Return the (x, y) coordinate for the center point of the cell that contains the specified text.  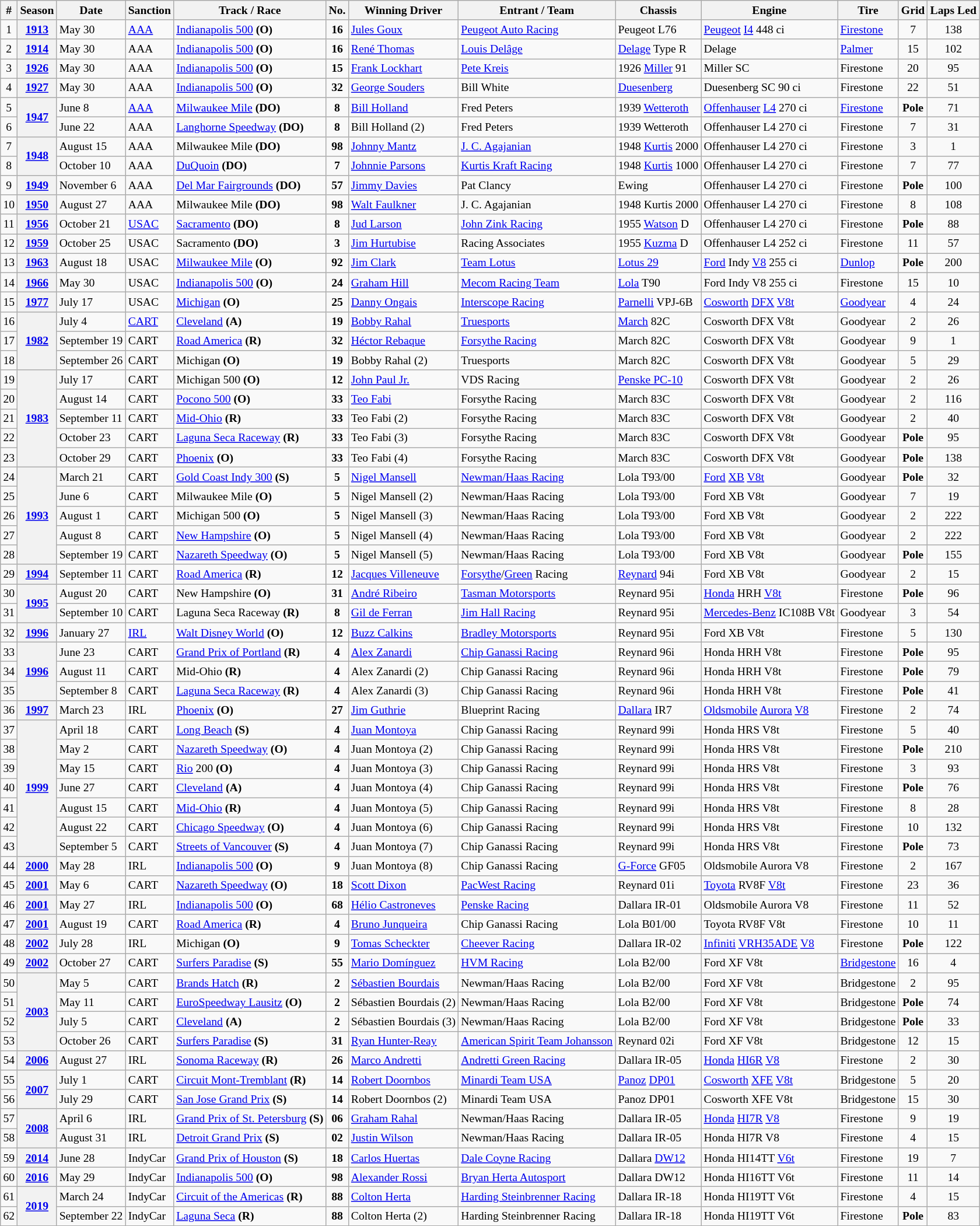
August 11 (91, 671)
2003 (37, 1012)
Robert Doornbos (403, 1080)
2016 (37, 1178)
Scott Dixon (403, 886)
Louis Delâge (537, 49)
September 26 (91, 361)
Miller SC (769, 69)
January 27 (91, 633)
Bruno Junqueira (403, 924)
October 29 (91, 457)
Danny Ongais (403, 302)
Reynard 94i (658, 574)
Forsythe/Green Racing (537, 574)
Hélio Castroneves (403, 904)
167 (953, 866)
Johnnie Parsons (403, 166)
49 (9, 963)
August 19 (91, 924)
17 (9, 341)
53 (9, 1041)
August 22 (91, 827)
Jud Larson (403, 224)
Lotus 29 (658, 263)
06 (337, 1119)
2008 (37, 1129)
1994 (37, 574)
Tire (868, 11)
August 14 (91, 399)
2006 (37, 1061)
November 6 (91, 186)
1959 (37, 244)
1997 (37, 711)
Alex Zanardi (3) (403, 691)
Teo Fabi (2) (403, 419)
Jim Hurtubise (403, 244)
96 (953, 594)
Andretti Green Racing (537, 1061)
Juan Montoya (5) (403, 808)
Bill White (537, 88)
Juan Montoya (7) (403, 846)
43 (9, 846)
Dale Coyne Racing (537, 1158)
Juan Montoya (6) (403, 827)
Buzz Calkins (403, 633)
Jim Hall Racing (537, 613)
Juan Montoya (4) (403, 788)
July 5 (91, 1021)
Bobby Rahal (403, 321)
Laps Led (953, 11)
61 (9, 1196)
Mercedes-Benz IC108B V8t (769, 613)
13 (9, 263)
93 (953, 769)
Sébastien Bourdais (3) (403, 1021)
VDS Racing (537, 379)
San Jose Grand Prix (S) (250, 1099)
HVM Racing (537, 963)
Grand Prix of St. Petersburg (S) (250, 1119)
Honda HI6R V8 (769, 1061)
1982 (37, 341)
June 27 (91, 788)
DuQuoin (DO) (250, 166)
Date (91, 11)
G-Force GF05 (658, 866)
2000 (37, 866)
Sébastien Bourdais (2) (403, 1003)
Bill Holland (2) (403, 127)
77 (953, 166)
39 (9, 769)
Team Lotus (537, 263)
John Zink Racing (537, 224)
Honda HI14TT V6t (769, 1158)
42 (9, 827)
58 (9, 1138)
Alex Zanardi (403, 652)
Duesenberg (658, 88)
September 22 (91, 1216)
August 20 (91, 594)
Graham Hill (403, 282)
Delage (769, 49)
Chicago Speedway (O) (250, 827)
American Spirit Team Johansson (537, 1041)
2014 (37, 1158)
Jacques Villeneuve (403, 574)
Winning Driver (403, 11)
Nigel Mansell (5) (403, 554)
Pat Clancy (537, 186)
2019 (37, 1207)
1995 (37, 603)
6 (9, 127)
May 15 (91, 769)
35 (9, 691)
André Ribeiro (403, 594)
Honda HI16TT V6t (769, 1178)
June 23 (91, 652)
May 6 (91, 886)
Grand Prix of Houston (S) (250, 1158)
Carlos Huertas (403, 1158)
May 28 (91, 866)
Streets of Vancouver (S) (250, 846)
71 (953, 107)
Gold Coast Indy 300 (S) (250, 477)
1926 (37, 69)
Offenhauser L4 252 ci (769, 244)
Robert Doornbos (2) (403, 1099)
47 (9, 924)
October 25 (91, 244)
Ewing (658, 186)
102 (953, 49)
37 (9, 729)
Reynard 02i (658, 1041)
Jim Guthrie (403, 711)
Teo Fabi (4) (403, 457)
EuroSpeedway Lausitz (O) (250, 1003)
Teo Fabi (3) (403, 438)
38 (9, 749)
May 27 (91, 904)
Bobby Rahal (2) (403, 361)
21 (9, 419)
Blueprint Racing (537, 711)
56 (9, 1099)
René Thomas (403, 49)
August 8 (91, 536)
Alexander Rossi (403, 1178)
Season (37, 11)
John Paul Jr. (403, 379)
Engine (769, 11)
Gil de Ferran (403, 613)
210 (953, 749)
Cheever Racing (537, 944)
46 (9, 904)
July 29 (91, 1099)
1914 (37, 49)
Graham Rahal (403, 1119)
Pete Kreis (537, 69)
1955 Watson D (658, 224)
Circuit of the Americas (R) (250, 1196)
Reynard 01i (658, 886)
Marco Andretti (403, 1061)
1926 Miller 91 (658, 69)
Bill Holland (403, 107)
Héctor Rebaque (403, 341)
122 (953, 944)
1949 (37, 186)
Juan Montoya (3) (403, 769)
108 (953, 204)
1977 (37, 302)
Peugeot L76 (658, 29)
Colton Herta (2) (403, 1216)
September 10 (91, 613)
# (9, 11)
Johnny Mantz (403, 146)
Del Mar Fairgrounds (DO) (250, 186)
Duesenberg SC 90 ci (769, 88)
1999 (37, 788)
April 18 (91, 729)
116 (953, 399)
1956 (37, 224)
March 24 (91, 1196)
Nigel Mansell (3) (403, 516)
73 (953, 846)
1948 (37, 156)
June 28 (91, 1158)
48 (9, 944)
Alex Zanardi (2) (403, 671)
August 1 (91, 516)
Ryan Hunter-Reay (403, 1041)
130 (953, 633)
Chassis (658, 11)
Jim Clark (403, 263)
April 6 (91, 1119)
1913 (37, 29)
1947 (37, 118)
Lola T90 (658, 282)
Sonoma Raceway (R) (250, 1061)
45 (9, 886)
June 6 (91, 496)
Sanction (149, 11)
Penske Racing (537, 904)
1950 (37, 204)
Juan Montoya (403, 729)
Detroit Grand Prix (S) (250, 1138)
Track / Race (250, 11)
Rio 200 (O) (250, 769)
No. (337, 11)
Nigel Mansell (403, 477)
Long Beach (S) (250, 729)
Mario Domínguez (403, 963)
200 (953, 263)
Penske PC-10 (658, 379)
Nigel Mansell (2) (403, 496)
May 29 (91, 1178)
Grand Prix of Portland (R) (250, 652)
68 (337, 904)
May 11 (91, 1003)
June 8 (91, 107)
Frank Lockhart (403, 69)
1948 Kurtis 1000 (658, 166)
Teo Fabi (403, 399)
1993 (37, 516)
Tomas Scheckter (403, 944)
July 1 (91, 1080)
Langhorne Speedway (DO) (250, 127)
October 23 (91, 438)
October 26 (91, 1041)
Interscope Racing (537, 302)
Infiniti VRH35ADE V8 (769, 944)
Laguna Seca (R) (250, 1216)
August 18 (91, 263)
Dunlop (868, 263)
76 (953, 788)
George Souders (403, 88)
October 27 (91, 963)
Colton Herta (403, 1196)
Brands Hatch (R) (250, 983)
Sébastien Bourdais (403, 983)
July 28 (91, 944)
Delage Type R (658, 49)
Tasman Motorsports (537, 594)
62 (9, 1216)
60 (9, 1178)
Mecom Racing Team (537, 282)
1963 (37, 263)
34 (9, 671)
92 (337, 263)
Jimmy Davies (403, 186)
July 4 (91, 321)
155 (953, 554)
Grid (913, 11)
March 23 (91, 711)
August 31 (91, 1138)
Juan Montoya (2) (403, 749)
Circuit Mont-Tremblant (R) (250, 1080)
May 2 (91, 749)
100 (953, 186)
Juan Montoya (8) (403, 866)
132 (953, 827)
59 (9, 1158)
Kurtis Kraft Racing (537, 166)
Justin Wilson (403, 1138)
October 21 (91, 224)
PacWest Racing (537, 886)
2007 (37, 1090)
Peugeot I4 448 ci (769, 29)
Walt Faulkner (403, 204)
June 22 (91, 127)
Dallara IR-01 (658, 904)
Walt Disney World (O) (250, 633)
79 (953, 671)
Jules Goux (403, 29)
Pocono 500 (O) (250, 399)
Racing Associates (537, 244)
1983 (37, 419)
Bradley Motorsports (537, 633)
1927 (37, 88)
Nigel Mansell (4) (403, 536)
Entrant / Team (537, 11)
83 (953, 1216)
Dallara IR7 (658, 711)
Palmer (868, 49)
Peugeot Auto Racing (537, 29)
02 (337, 1138)
1966 (37, 282)
September 8 (91, 691)
Bryan Herta Autosport (537, 1178)
March 21 (91, 477)
Parnelli VPJ-6B (658, 302)
May 5 (91, 983)
October 10 (91, 166)
Lola B01/00 (658, 924)
September 5 (91, 846)
50 (9, 983)
1955 Kuzma D (658, 244)
44 (9, 866)
Dallara IR-02 (658, 944)
